Detect which cell encompasses the target text, then output its [X, Y] center coordinate. 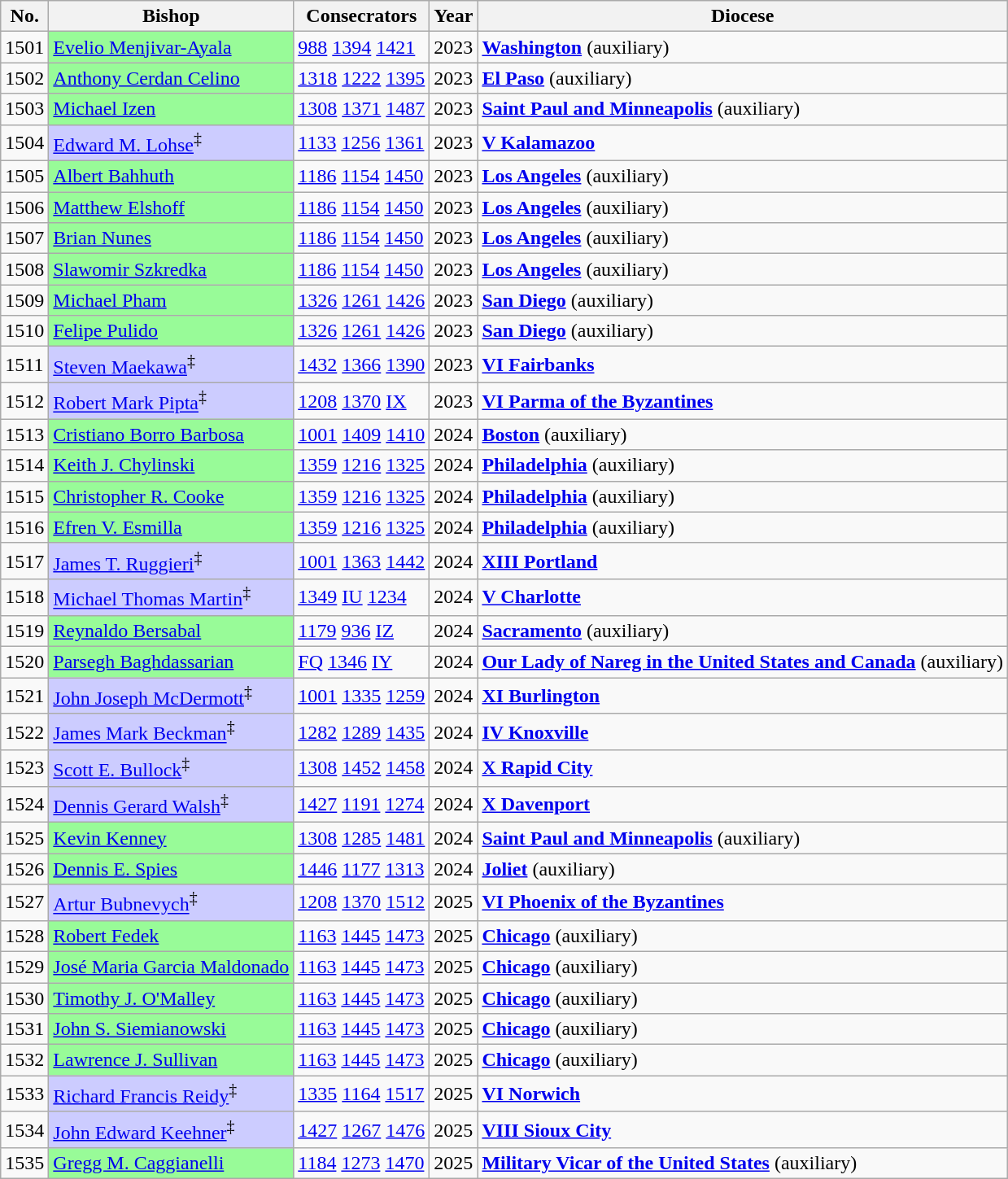
X Rapid City [743, 768]
1519 [24, 631]
Consecrators [361, 16]
Timothy J. O'Malley [171, 998]
Slawomir Szkredka [171, 269]
X Davenport [743, 804]
1523 [24, 768]
1427 1191 1274 [361, 804]
1521 [24, 696]
Christopher R. Cooke [171, 496]
1529 [24, 967]
1503 [24, 109]
XI Burlington [743, 696]
XIII Portland [743, 561]
1516 [24, 527]
Brian Nunes [171, 238]
Steven Maekawa‡ [171, 365]
1511 [24, 365]
1506 [24, 207]
Michael Thomas Martin‡ [171, 597]
1535 [24, 1164]
1527 [24, 903]
Dennis Gerard Walsh‡ [171, 804]
Robert Mark Pipta‡ [171, 400]
1308 1452 1458 [361, 768]
1318 1222 1395 [361, 78]
1520 [24, 662]
1525 [24, 838]
1514 [24, 465]
1517 [24, 561]
Bishop [171, 16]
Efren V. Esmilla [171, 527]
Joliet (auxiliary) [743, 869]
1208 1370 IX [361, 400]
Year [454, 16]
Our Lady of Nareg in the United States and Canada (auxiliary) [743, 662]
V Kalamazoo [743, 143]
1522 [24, 732]
Keith J. Chylinski [171, 465]
1505 [24, 177]
1526 [24, 869]
Kevin Kenney [171, 838]
Gregg M. Caggianelli [171, 1164]
Boston (auxiliary) [743, 434]
Sacramento (auxiliary) [743, 631]
1531 [24, 1029]
No. [24, 16]
1518 [24, 597]
1208 1370 1512 [361, 903]
Robert Fedek [171, 936]
1427 1267 1476 [361, 1129]
Cristiano Borro Barbosa [171, 434]
1446 1177 1313 [361, 869]
1512 [24, 400]
1509 [24, 300]
1282 1289 1435 [361, 732]
Michael Izen [171, 109]
VI Norwich [743, 1094]
1001 1409 1410 [361, 434]
Lawrence J. Sullivan [171, 1060]
1335 1164 1517 [361, 1094]
1184 1273 1470 [361, 1164]
VI Parma of the Byzantines [743, 400]
1532 [24, 1060]
James T. Ruggieri‡ [171, 561]
1432 1366 1390 [361, 365]
El Paso (auxiliary) [743, 78]
Artur Bubnevych‡ [171, 903]
Michael Pham [171, 300]
José Maria Garcia Maldonado [171, 967]
1179 936 IZ [361, 631]
John Joseph McDermott‡ [171, 696]
Evelio Menjivar-Ayala [171, 47]
FQ 1346 IY [361, 662]
1515 [24, 496]
VI Phoenix of the Byzantines [743, 903]
James Mark Beckman‡ [171, 732]
Dennis E. Spies [171, 869]
1308 1371 1487 [361, 109]
Reynaldo Bersabal [171, 631]
1524 [24, 804]
1534 [24, 1129]
Military Vicar of the United States (auxiliary) [743, 1164]
Matthew Elshoff [171, 207]
Washington (auxiliary) [743, 47]
Albert Bahhuth [171, 177]
Parsegh Baghdassarian [171, 662]
John S. Siemianowski [171, 1029]
VI Fairbanks [743, 365]
1001 1335 1259 [361, 696]
1502 [24, 78]
Felipe Pulido [171, 331]
1504 [24, 143]
988 1394 1421 [361, 47]
1133 1256 1361 [361, 143]
John Edward Keehner‡ [171, 1129]
1528 [24, 936]
V Charlotte [743, 597]
1507 [24, 238]
Richard Francis Reidy‡ [171, 1094]
1308 1285 1481 [361, 838]
1530 [24, 998]
1501 [24, 47]
1533 [24, 1094]
VIII Sioux City [743, 1129]
Edward M. Lohse‡ [171, 143]
Anthony Cerdan Celino [171, 78]
Diocese [743, 16]
1508 [24, 269]
IV Knoxville [743, 732]
1510 [24, 331]
1349 IU 1234 [361, 597]
Scott E. Bullock‡ [171, 768]
1513 [24, 434]
1001 1363 1442 [361, 561]
